Output the [X, Y] coordinate of the center of the cell containing the given text.  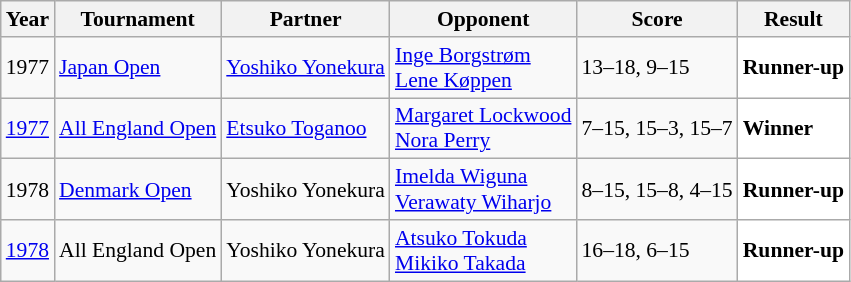
7–15, 15–3, 15–7 [656, 128]
Partner [306, 19]
Denmark Open [138, 190]
Imelda Wiguna Verawaty Wiharjo [484, 190]
Inge Borgstrøm Lene Køppen [484, 68]
Etsuko Toganoo [306, 128]
Margaret Lockwood Nora Perry [484, 128]
Opponent [484, 19]
16–18, 6–15 [656, 250]
Year [28, 19]
Winner [794, 128]
Japan Open [138, 68]
13–18, 9–15 [656, 68]
Tournament [138, 19]
Score [656, 19]
Atsuko Tokuda Mikiko Takada [484, 250]
8–15, 15–8, 4–15 [656, 190]
Result [794, 19]
